Determine the (X, Y) coordinate at the center of the cell enclosing the given text.  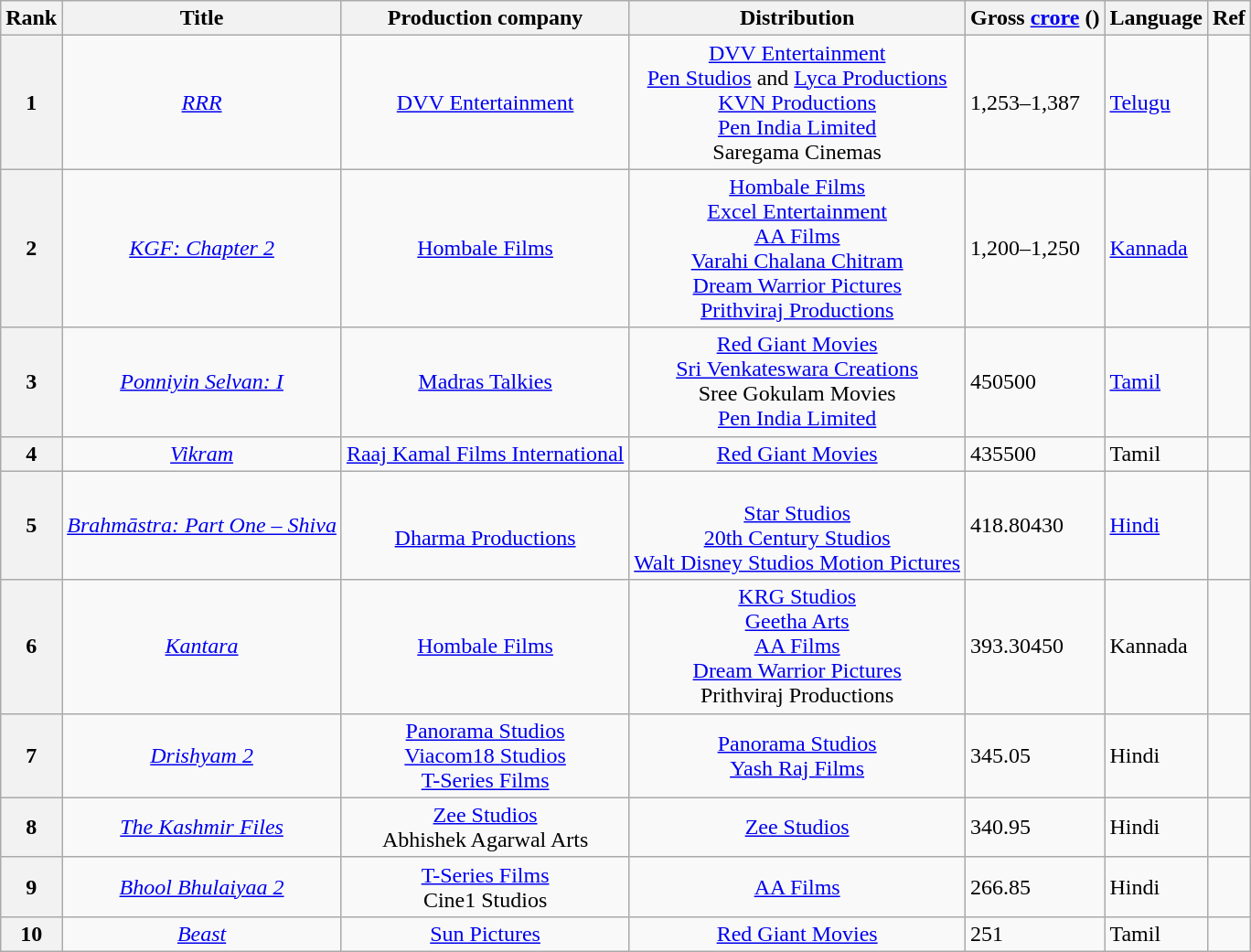
Production company (485, 18)
Telugu (1156, 102)
4 (31, 454)
8 (31, 827)
340.95 (1035, 827)
Language (1156, 18)
Panorama StudiosViacom18 StudiosT-Series Films (485, 755)
9 (31, 887)
Dharma Productions (485, 525)
Red Giant MoviesSri Venkateswara CreationsSree Gokulam MoviesPen India Limited (797, 382)
345.05 (1035, 755)
The Kashmir Files (202, 827)
KGF: Chapter 2 (202, 249)
3 (31, 382)
DVV EntertainmentPen Studios and Lyca ProductionsKVN ProductionsPen India LimitedSaregama Cinemas (797, 102)
7 (31, 755)
Title (202, 18)
2 (31, 249)
5 (31, 525)
Star Studios20th Century StudiosWalt Disney Studios Motion Pictures (797, 525)
435500 (1035, 454)
KRG StudiosGeetha ArtsAA FilmsDream Warrior PicturesPrithviraj Productions (797, 647)
450500 (1035, 382)
418.80430 (1035, 525)
Raaj Kamal Films International (485, 454)
393.30450 (1035, 647)
6 (31, 647)
Kantara (202, 647)
Sun Pictures (485, 934)
Brahmāstra: Part One – Shiva (202, 525)
Drishyam 2 (202, 755)
1,253–1,387 (1035, 102)
RRR (202, 102)
Ponniyin Selvan: I (202, 382)
1 (31, 102)
Zee StudiosAbhishek Agarwal Arts (485, 827)
10 (31, 934)
T-Series FilmsCine1 Studios (485, 887)
Madras Talkies (485, 382)
Vikram (202, 454)
Hombale FilmsExcel EntertainmentAA FilmsVarahi Chalana Chitram Dream Warrior PicturesPrithviraj Productions (797, 249)
1,200–1,250 (1035, 249)
Beast (202, 934)
AA Films (797, 887)
Zee Studios (797, 827)
DVV Entertainment (485, 102)
Panorama StudiosYash Raj Films (797, 755)
Rank (31, 18)
251 (1035, 934)
Gross crore () (1035, 18)
Bhool Bhulaiyaa 2 (202, 887)
Distribution (797, 18)
Ref (1229, 18)
266.85 (1035, 887)
